Determine the (x, y) coordinate at the center of the cell enclosing the given text.  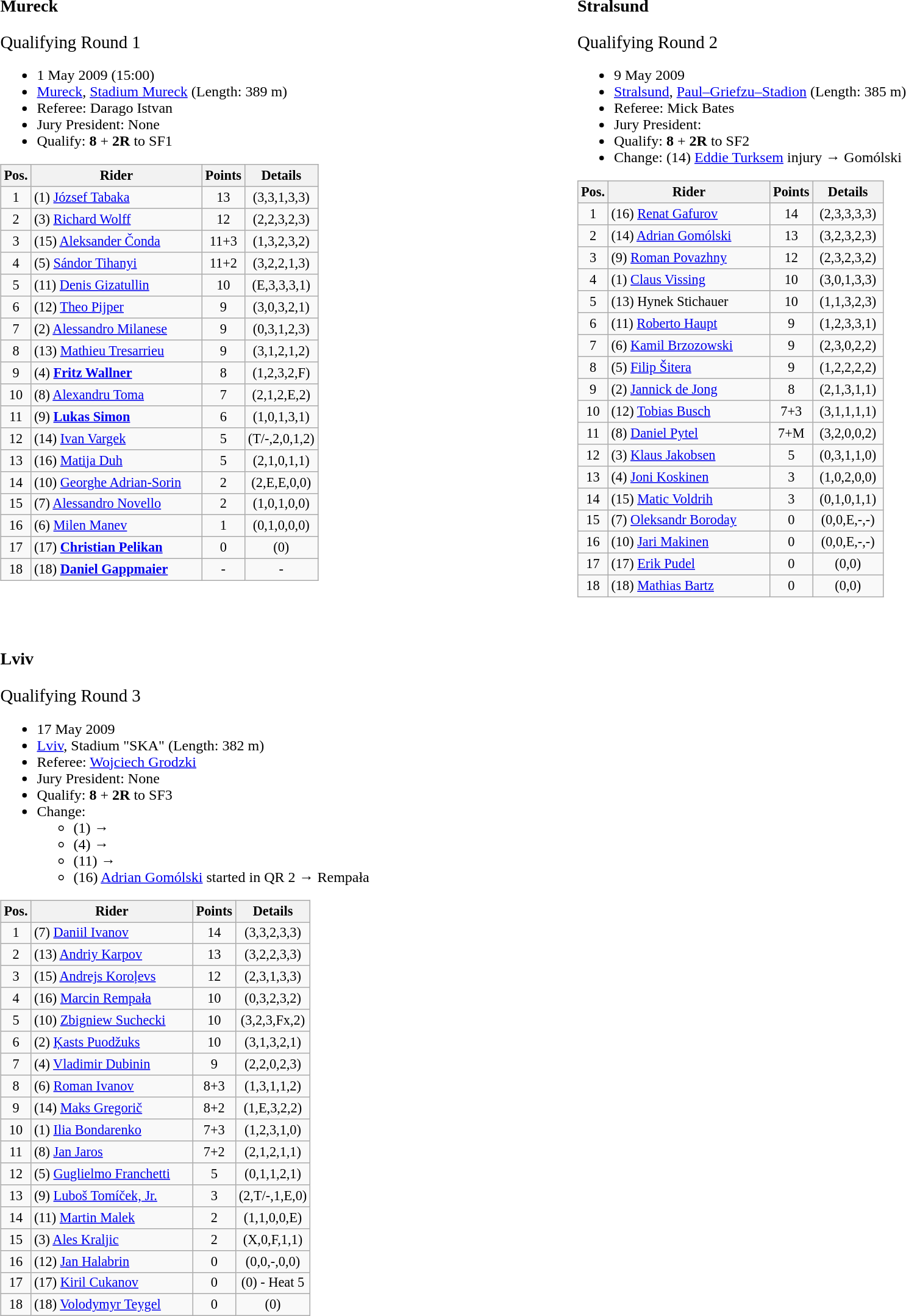
(1,3,2,3,2) (282, 241)
(13) Hynek Stichauer (689, 302)
11+3 (223, 241)
(17) Kiril Cukanov (112, 1283)
(13) Andriy Karpov (112, 955)
(12) Tobias Busch (689, 411)
(6) Milen Manev (116, 526)
(4) Joni Koskinen (689, 477)
(0,1,0,0,0) (282, 526)
(0,3,2,3,2) (273, 998)
(E,3,3,3,1) (282, 285)
(1,0,2,0,0) (847, 477)
(T/-,2,0,1,2) (282, 438)
(2,2,0,2,3) (273, 1064)
(18) Daniel Gappmaier (116, 570)
(12) Theo Pijper (116, 307)
(2,E,E,0,0) (282, 482)
8+2 (214, 1108)
(3,2,0,0,2) (847, 433)
(4) Vladimir Dubinin (112, 1064)
(8) Jan Jaros (112, 1152)
(7) Daniil Ivanov (112, 933)
(6) Roman Ivanov (112, 1086)
(8) Alexandru Toma (116, 394)
(14) Ivan Vargek (116, 438)
(1,1,3,2,3) (847, 302)
(2,1,2,1,1) (273, 1152)
(0,0,-,0,0) (273, 1261)
(0) - Heat 5 (273, 1283)
(10) Zbigniew Suchecki (112, 1020)
(3,2,3,2,3) (847, 236)
(15) Andrejs Koroļevs (112, 976)
(3,1,3,2,1) (273, 1042)
(1,2,3,2,F) (282, 373)
(16) Marcin Rempała (112, 998)
(3,2,2,3,3) (273, 955)
(1,1,0,0,E) (273, 1217)
(0,3,1,1,0) (847, 455)
(3,0,3,2,1) (282, 307)
(2) Alessandro Milanese (116, 329)
(4) Fritz Wallner (116, 373)
(13) Mathieu Tresarrieu (116, 351)
(1,E,3,2,2) (273, 1108)
(3,2,2,1,3) (282, 263)
(2,3,3,3,3) (847, 214)
(10) Jari Makinen (689, 542)
(X,0,F,1,1) (273, 1239)
(3,1,2,1,2) (282, 351)
(7) Oleksandr Boroday (689, 521)
(1,0,1,3,1) (282, 416)
(16) Matija Duh (116, 460)
(3) Klaus Jakobsen (689, 455)
(3,3,1,3,3) (282, 197)
(12) Jan Halabrin (112, 1261)
(5) Guglielmo Franchetti (112, 1173)
(1) Ilia Bondarenko (112, 1130)
(5) Sándor Tihanyi (116, 263)
(0,1,1,2,1) (273, 1173)
(16) Renat Gafurov (689, 214)
11+2 (223, 263)
(8) Daniel Pytel (689, 433)
(3,2,3,Fx,2) (273, 1020)
(2,1,2,E,2) (282, 394)
(6) Kamil Brzozowski (689, 346)
(1,2,3,1,0) (273, 1130)
(7) Alessandro Novello (116, 504)
(2,3,1,3,3) (273, 976)
(2,2,3,2,3) (282, 219)
(9) Luboš Tomíček, Jr. (112, 1195)
(5) Filip Šitera (689, 368)
(2,T/-,1,E,0) (273, 1195)
(1,2,3,3,1) (847, 324)
(15) Aleksander Čonda (116, 241)
(2,3,2,3,2) (847, 258)
(11) Denis Gizatullin (116, 285)
(18) Mathias Bartz (689, 586)
(2,1,0,1,1) (282, 460)
(3,0,1,3,3) (847, 280)
(3,1,1,1,1) (847, 411)
(9) Roman Povazhny (689, 258)
(14) Adrian Gomólski (689, 236)
(9) Lukas Simon (116, 416)
(18) Volodymyr Teygel (112, 1305)
(1) Claus Vissing (689, 280)
(2,1,3,1,1) (847, 389)
(3) Ales Kraljic (112, 1239)
(15) Matic Voldrih (689, 499)
(0,3,1,2,3) (282, 329)
(1,0,1,0,0) (282, 504)
7+2 (214, 1152)
(2,3,0,2,2) (847, 346)
(11) Martin Malek (112, 1217)
(2) Jannick de Jong (689, 389)
(14) Maks Gregorič (112, 1108)
(17) Christian Pelikan (116, 548)
(17) Erik Pudel (689, 564)
(11) Roberto Haupt (689, 324)
(0,1,0,1,1) (847, 499)
8+3 (214, 1086)
(2) Ķasts Puodžuks (112, 1042)
(1,3,1,1,2) (273, 1086)
(3) Richard Wolff (116, 219)
(3,3,2,3,3) (273, 933)
7+M (791, 433)
(1,2,2,2,2) (847, 368)
(10) Georghe Adrian-Sorin (116, 482)
(1) József Tabaka (116, 197)
